Identify which cell holds the provided text, then report its [X, Y] central coordinate. 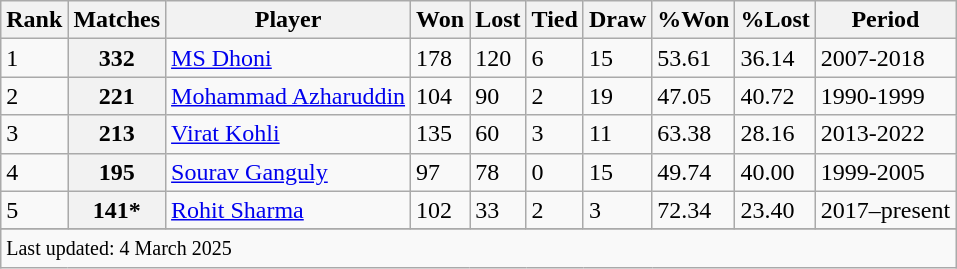
Rohit Sharma [288, 210]
33 [498, 210]
40.00 [775, 172]
135 [440, 134]
Virat Kohli [288, 134]
Draw [617, 20]
63.38 [694, 134]
195 [117, 172]
Player [288, 20]
104 [440, 96]
49.74 [694, 172]
2017–present [885, 210]
1999-2005 [885, 172]
28.16 [775, 134]
36.14 [775, 58]
6 [554, 58]
Matches [117, 20]
5 [34, 210]
19 [617, 96]
72.34 [694, 210]
78 [498, 172]
53.61 [694, 58]
Tied [554, 20]
11 [617, 134]
102 [440, 210]
221 [117, 96]
Sourav Ganguly [288, 172]
Rank [34, 20]
40.72 [775, 96]
141* [117, 210]
213 [117, 134]
%Won [694, 20]
Lost [498, 20]
120 [498, 58]
178 [440, 58]
332 [117, 58]
4 [34, 172]
%Lost [775, 20]
60 [498, 134]
0 [554, 172]
Won [440, 20]
2007-2018 [885, 58]
47.05 [694, 96]
1 [34, 58]
90 [498, 96]
Last updated: 4 March 2025 [478, 248]
Period [885, 20]
MS Dhoni [288, 58]
Mohammad Azharuddin [288, 96]
97 [440, 172]
23.40 [775, 210]
1990-1999 [885, 96]
2013-2022 [885, 134]
